Capture the cell that displays the provided text and extract its (X, Y) central coordinate. 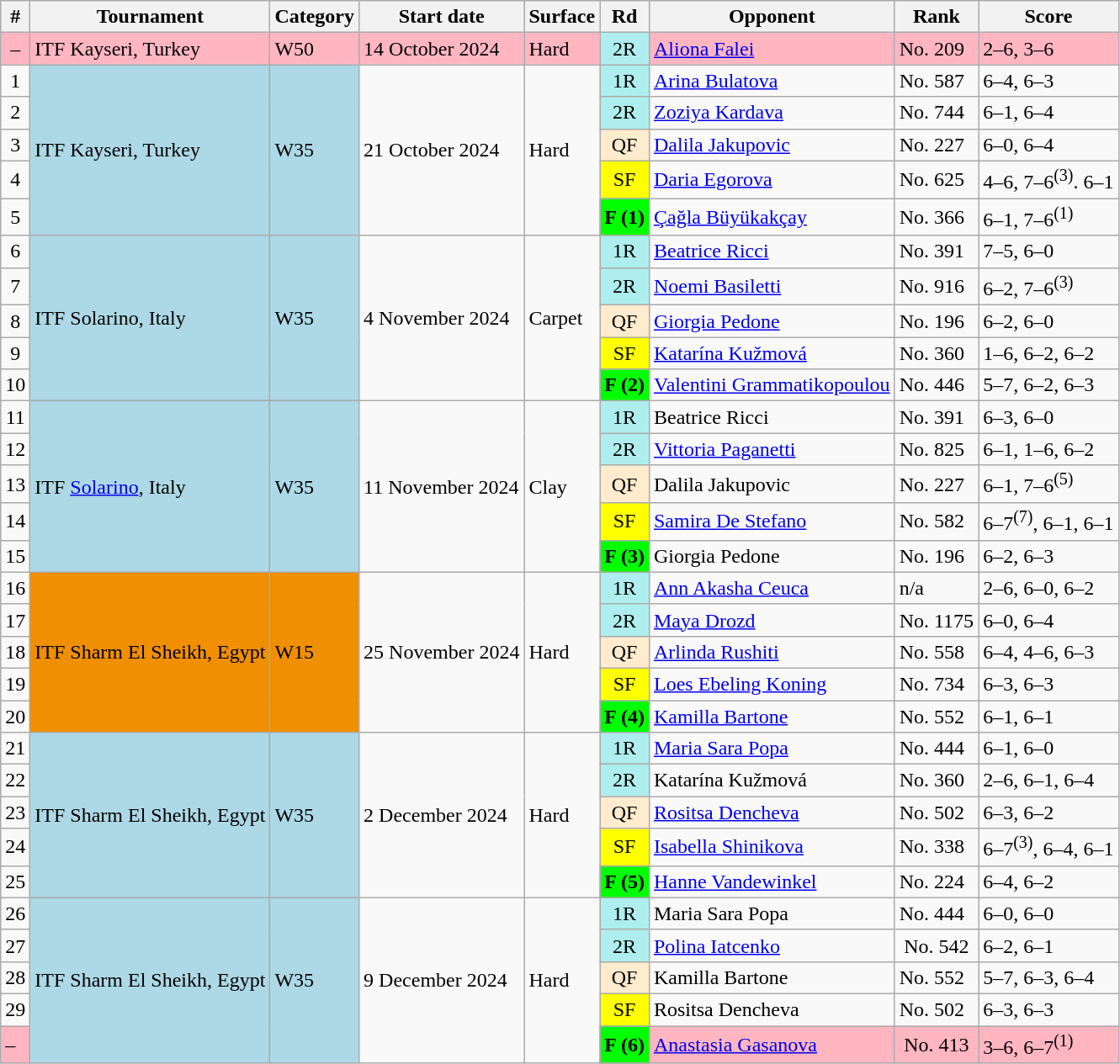
Rank (937, 17)
F (2) (624, 385)
Aliona Falei (772, 49)
11 November 2024 (442, 486)
27 (15, 945)
25 (15, 881)
No. 625 (937, 180)
6–7(7), 6–1, 6–1 (1048, 521)
25 November 2024 (442, 652)
9 December 2024 (442, 981)
6–2, 6–0 (1048, 321)
F (4) (624, 717)
Samira De Stefano (772, 521)
No. 366 (937, 217)
1 (15, 81)
6–1, 7–6(1) (1048, 217)
6–3, 6–2 (1048, 813)
Tournament (150, 17)
6–1, 1–6, 6–2 (1048, 449)
6–4, 6–2 (1048, 881)
Çağla Büyükakçay (772, 217)
No. 587 (937, 81)
6–2, 6–3 (1048, 556)
W50 (315, 49)
Noemi Basiletti (772, 286)
13 (15, 484)
5 (15, 217)
21 (15, 749)
3 (15, 145)
14 October 2024 (442, 49)
Arlinda Rushiti (772, 652)
6–3, 6–0 (1048, 417)
Hanne Vandewinkel (772, 881)
18 (15, 652)
6–1, 6–4 (1048, 113)
No. 825 (937, 449)
26 (15, 913)
5–7, 6–2, 6–3 (1048, 385)
No. 542 (937, 945)
No. 338 (937, 848)
6–7(3), 6–4, 6–1 (1048, 848)
4 (15, 180)
No. 734 (937, 684)
12 (15, 449)
6–1, 6–1 (1048, 717)
No. 413 (937, 1045)
7–5, 6–0 (1048, 251)
17 (15, 620)
Maya Drozd (772, 620)
Score (1048, 17)
6–4, 6–3 (1048, 81)
Loes Ebeling Koning (772, 684)
20 (15, 717)
No. 744 (937, 113)
28 (15, 978)
23 (15, 813)
6–1, 7–6(5) (1048, 484)
6–4, 4–6, 6–3 (1048, 652)
4 November 2024 (442, 318)
F (1) (624, 217)
No. 1175 (937, 620)
6–2, 7–6(3) (1048, 286)
9 (15, 353)
7 (15, 286)
Zoziya Kardava (772, 113)
19 (15, 684)
Category (315, 17)
4–6, 7–6(3). 6–1 (1048, 180)
No. 224 (937, 881)
Arina Bulatova (772, 81)
Valentini Grammatikopoulou (772, 385)
No. 446 (937, 385)
Isabella Shinikova (772, 848)
21 October 2024 (442, 150)
8 (15, 321)
F (6) (624, 1045)
6–0, 6–0 (1048, 913)
29 (15, 1010)
n/a (937, 588)
No. 582 (937, 521)
15 (15, 556)
F (5) (624, 881)
No. 916 (937, 286)
11 (15, 417)
6–2, 6–1 (1048, 945)
Surface (562, 17)
24 (15, 848)
Vittoria Paganetti (772, 449)
Daria Egorova (772, 180)
10 (15, 385)
6–1, 6–0 (1048, 749)
Polina Iatcenko (772, 945)
16 (15, 588)
6 (15, 251)
3–6, 6–7(1) (1048, 1045)
Ann Akasha Ceuca (772, 588)
2–6, 6–0, 6–2 (1048, 588)
Anastasia Gasanova (772, 1045)
22 (15, 781)
Start date (442, 17)
2–6, 6–1, 6–4 (1048, 781)
2–6, 3–6 (1048, 49)
No. 558 (937, 652)
Rd (624, 17)
14 (15, 521)
5–7, 6–3, 6–4 (1048, 978)
2 December 2024 (442, 816)
W15 (315, 652)
No. 209 (937, 49)
F (3) (624, 556)
Carpet (562, 318)
# (15, 17)
1–6, 6–2, 6–2 (1048, 353)
Opponent (772, 17)
2 (15, 113)
Clay (562, 486)
